From the cell containing the given text, extract its center point as [x, y] coordinate. 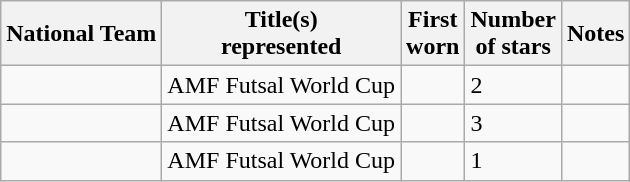
Notes [595, 34]
Firstworn [433, 34]
Title(s)represented [282, 34]
1 [513, 161]
Numberof stars [513, 34]
3 [513, 123]
2 [513, 85]
National Team [82, 34]
